Output the (x, y) coordinate of the center of the cell containing the given text.  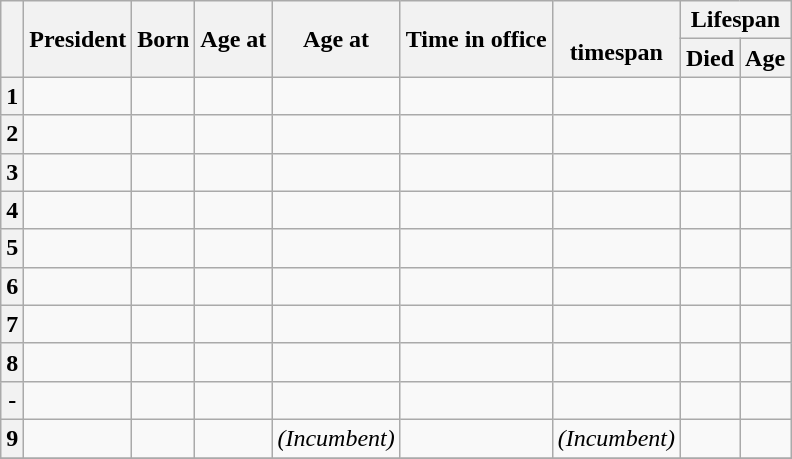
timespan (616, 39)
Age (766, 58)
8 (12, 362)
- (12, 400)
Time in office (476, 39)
3 (12, 172)
6 (12, 286)
2 (12, 134)
9 (12, 438)
Born (164, 39)
Died (710, 58)
5 (12, 248)
1 (12, 96)
4 (12, 210)
President (78, 39)
7 (12, 324)
Lifespan (735, 20)
